Pinpoint the cell where the given text exists, returning its (x, y) midpoint coordinate. 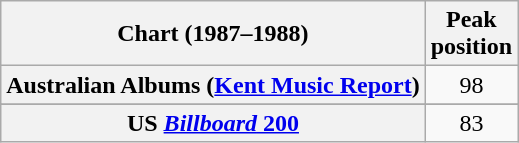
Chart (1987–1988) (213, 34)
Peakposition (471, 34)
Australian Albums (Kent Music Report) (213, 85)
83 (471, 123)
98 (471, 85)
US Billboard 200 (213, 123)
